Scan for the cell matching the given text and deliver its [X, Y] coordinate at center. 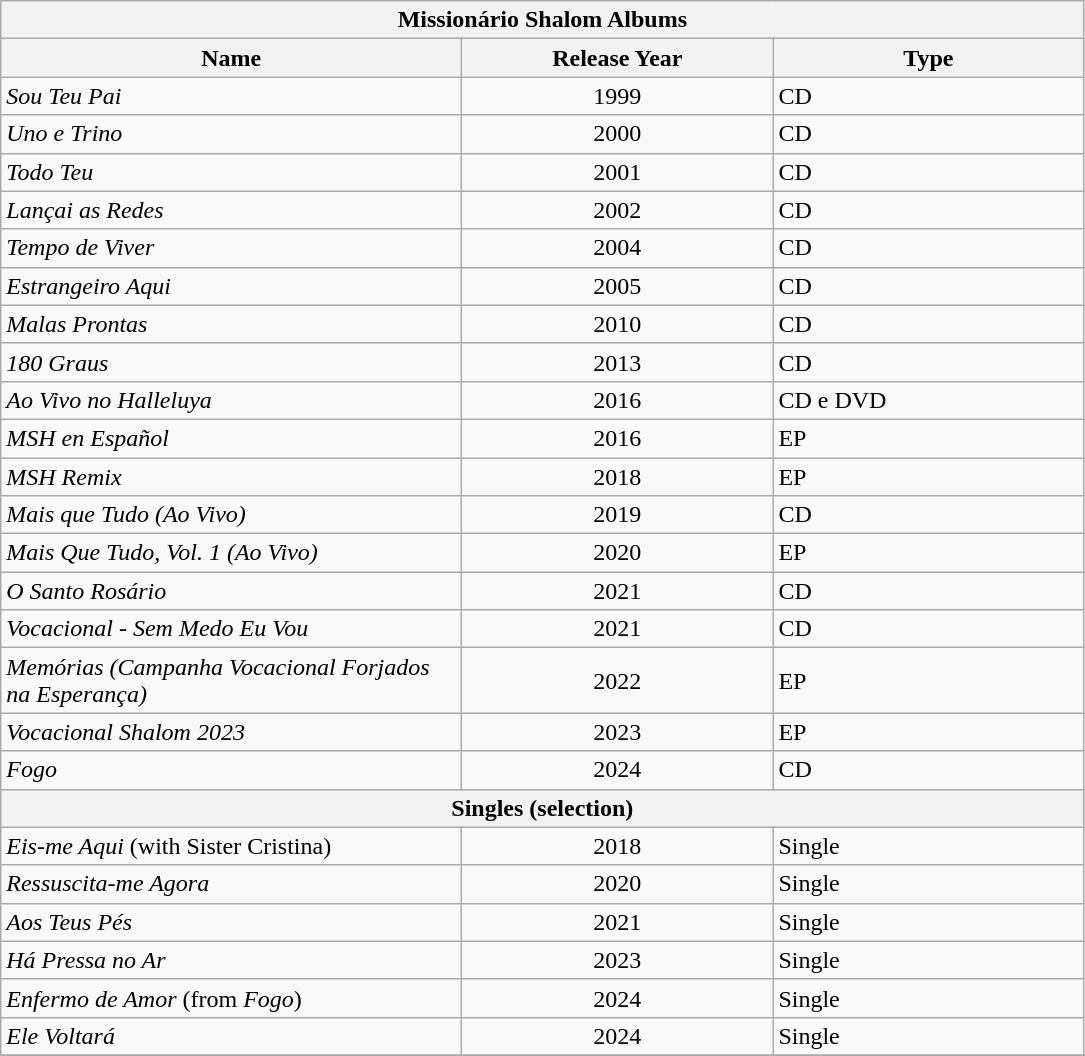
2013 [618, 362]
O Santo Rosário [232, 591]
Estrangeiro Aqui [232, 286]
2010 [618, 324]
2001 [618, 172]
2005 [618, 286]
Mais Que Tudo, Vol. 1 (Ao Vivo) [232, 553]
Uno e Trino [232, 134]
Aos Teus Pés [232, 922]
Type [928, 58]
Enfermo de Amor (from Fogo) [232, 998]
CD e DVD [928, 400]
Missionário Shalom Albums [542, 20]
Eis-me Aqui (with Sister Cristina) [232, 846]
MSH Remix [232, 477]
MSH en Español [232, 438]
Ressuscita-me Agora [232, 884]
Name [232, 58]
180 Graus [232, 362]
Sou Teu Pai [232, 96]
Ao Vivo no Halleluya [232, 400]
Singles (selection) [542, 808]
Lançai as Redes [232, 210]
1999 [618, 96]
Tempo de Viver [232, 248]
Mais que Tudo (Ao Vivo) [232, 515]
Há Pressa no Ar [232, 960]
Memórias (Campanha Vocacional Forjados na Esperança) [232, 680]
Vocacional Shalom 2023 [232, 732]
2022 [618, 680]
Malas Prontas [232, 324]
Release Year [618, 58]
Fogo [232, 770]
Vocacional - Sem Medo Eu Vou [232, 629]
2000 [618, 134]
2019 [618, 515]
2004 [618, 248]
Todo Teu [232, 172]
Ele Voltará [232, 1036]
2002 [618, 210]
